Determine the [X, Y] coordinate at the center of the cell enclosing the given text.  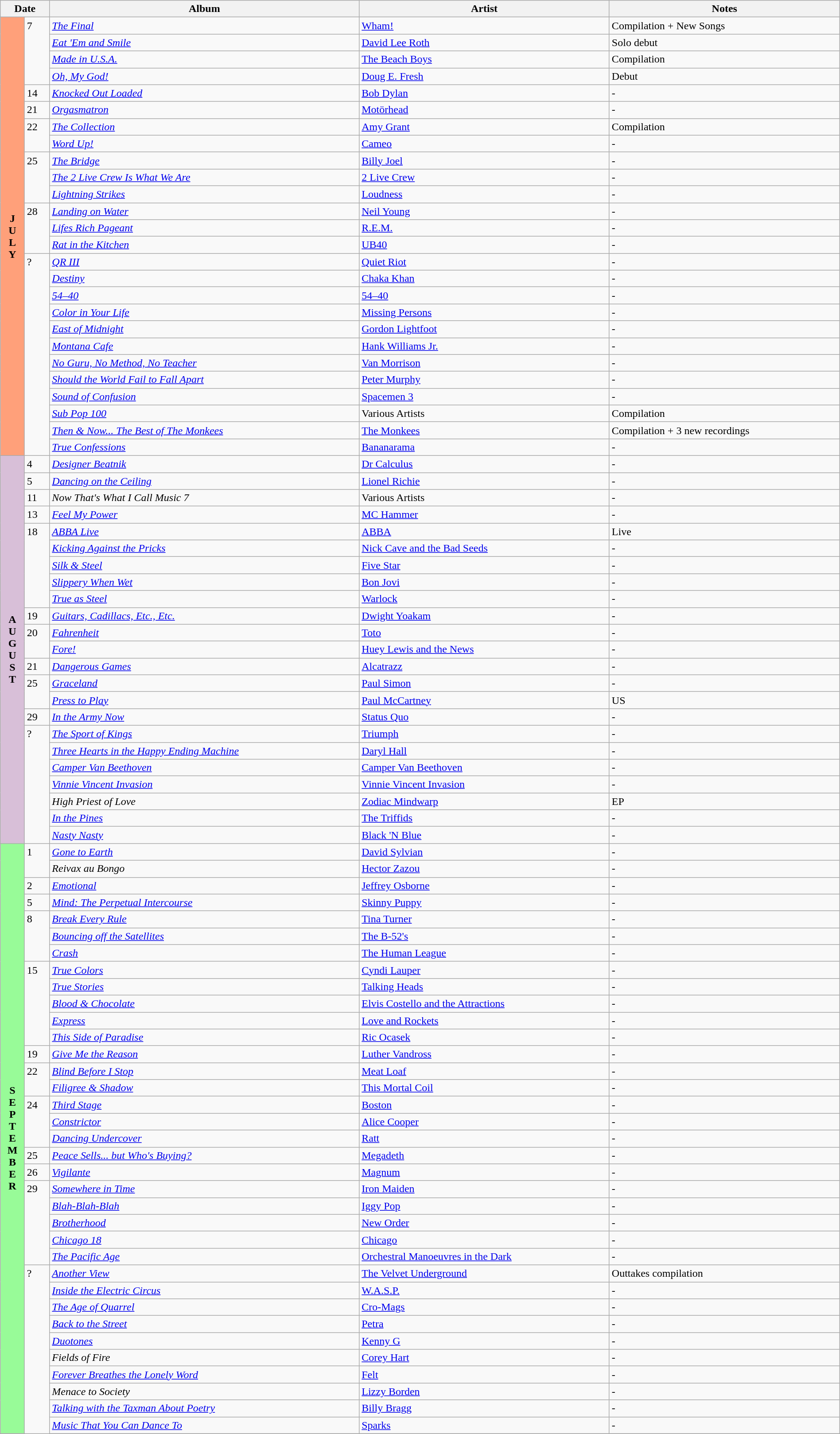
Montana Cafe [205, 346]
Elvis Costello and the Attractions [485, 1003]
Huey Lewis and the News [485, 649]
Orchestral Manoeuvres in the Dark [485, 1256]
Hank Williams Jr. [485, 346]
8 [37, 936]
Eat 'Em and Smile [205, 43]
Somewhere in Time [205, 1189]
Cro-Mags [485, 1307]
Amy Grant [485, 127]
Sub Pop 100 [205, 413]
Break Every Rule [205, 919]
Alice Cooper [485, 1122]
This Mortal Coil [485, 1088]
Duotones [205, 1341]
Solo debut [724, 43]
Missing Persons [485, 312]
Sound of Confusion [205, 396]
Date [25, 9]
In the Pines [205, 818]
1 [37, 860]
Gordon Lightfoot [485, 329]
Dr Calculus [485, 464]
Inside the Electric Circus [205, 1290]
Five Star [485, 565]
Constrictor [205, 1122]
JULY [12, 237]
Should the World Fail to Fall Apart [205, 380]
Daryl Hall [485, 751]
Rat in the Kitchen [205, 245]
11 [37, 498]
Van Morrison [485, 363]
Live [724, 532]
Landing on Water [205, 211]
Chaka Khan [485, 279]
AUGUST [12, 649]
Music That You Can Dance To [205, 1425]
The B-52's [485, 936]
ABBA [485, 532]
The Age of Quarrel [205, 1307]
Press to Play [205, 700]
True Colors [205, 970]
Slippery When Wet [205, 582]
Peter Murphy [485, 380]
The Velvet Underground [485, 1273]
Bon Jovi [485, 582]
The Final [205, 26]
Nick Cave and the Bad Seeds [485, 548]
Vigilante [205, 1172]
Destiny [205, 279]
Loudness [485, 194]
Kenny G [485, 1341]
David Sylvian [485, 852]
Brotherhood [205, 1223]
Billy Joel [485, 160]
Made in U.S.A. [205, 59]
Forever Breathes the Lonely Word [205, 1375]
True as Steel [205, 599]
26 [37, 1172]
Peace Sells... but Who's Buying? [205, 1155]
Iggy Pop [485, 1206]
Reivax au Bongo [205, 869]
Crash [205, 953]
Notes [724, 9]
ABBA Live [205, 532]
Tina Turner [485, 919]
No Guru, No Method, No Teacher [205, 363]
Mind: The Perpetual Intercourse [205, 902]
Meat Loaf [485, 1071]
15 [37, 1003]
Luther Vandross [485, 1054]
David Lee Roth [485, 43]
Cyndi Lauper [485, 970]
2 [37, 886]
The Bridge [205, 160]
Hector Zazou [485, 869]
True Confessions [205, 447]
Toto [485, 633]
Blood & Chocolate [205, 1003]
The 2 Live Crew Is What We Are [205, 177]
Petra [485, 1324]
Warlock [485, 599]
The Pacific Age [205, 1256]
Love and Rockets [485, 1020]
Cameo [485, 144]
Ratt [485, 1139]
East of Midnight [205, 329]
Lizzy Borden [485, 1391]
Lifes Rich Pageant [205, 228]
Another View [205, 1273]
Third Stage [205, 1105]
Chicago [485, 1240]
Sparks [485, 1425]
Feel My Power [205, 515]
Color in Your Life [205, 312]
Kicking Against the Pricks [205, 548]
Bouncing off the Satellites [205, 936]
Orgasmatron [205, 110]
24 [37, 1122]
Artist [485, 9]
Bananarama [485, 447]
US [724, 700]
The Triffids [485, 818]
New Order [485, 1223]
EP [724, 801]
Dwight Yoakam [485, 616]
Then & Now... The Best of The Monkees [205, 430]
Magnum [485, 1172]
Graceland [205, 683]
Back to the Street [205, 1324]
Album [205, 9]
7 [37, 51]
Alcatrazz [485, 666]
The Sport of Kings [205, 734]
Zodiac Mindwarp [485, 801]
Silk & Steel [205, 565]
Megadeth [485, 1155]
Felt [485, 1375]
Doug E. Fresh [485, 76]
Lionel Richie [485, 481]
Dancing on the Ceiling [205, 481]
UB40 [485, 245]
18 [37, 565]
Talking with the Taxman About Poetry [205, 1408]
Chicago 18 [205, 1240]
Oh, My God! [205, 76]
Blah-Blah-Blah [205, 1206]
2 Live Crew [485, 177]
Wham! [485, 26]
Three Hearts in the Happy Ending Machine [205, 751]
Spacemen 3 [485, 396]
MC Hammer [485, 515]
Paul McCartney [485, 700]
True Stories [205, 987]
Triumph [485, 734]
Jeffrey Osborne [485, 886]
Filigree & Shadow [205, 1088]
Emotional [205, 886]
Now That's What I Call Music 7 [205, 498]
Fields of Fire [205, 1358]
14 [37, 93]
Outtakes compilation [724, 1273]
Dangerous Games [205, 666]
Guitars, Cadillacs, Etc., Etc. [205, 616]
Neil Young [485, 211]
Talking Heads [485, 987]
The Human League [485, 953]
W.A.S.P. [485, 1290]
Bob Dylan [485, 93]
Ric Ocasek [485, 1038]
Word Up! [205, 144]
Billy Bragg [485, 1408]
Lightning Strikes [205, 194]
Express [205, 1020]
Quiet Riot [485, 262]
Give Me the Reason [205, 1054]
The Beach Boys [485, 59]
The Monkees [485, 430]
Blind Before I Stop [205, 1071]
Nasty Nasty [205, 835]
Status Quo [485, 717]
Motörhead [485, 110]
Boston [485, 1105]
Paul Simon [485, 683]
28 [37, 228]
Compilation + 3 new recordings [724, 430]
Debut [724, 76]
4 [37, 464]
Fore! [205, 649]
Black 'N Blue [485, 835]
Gone to Earth [205, 852]
Fahrenheit [205, 633]
The Collection [205, 127]
Knocked Out Loaded [205, 93]
R.E.M. [485, 228]
QR III [205, 262]
Dancing Undercover [205, 1139]
Menace to Society [205, 1391]
Corey Hart [485, 1358]
High Priest of Love [205, 801]
13 [37, 515]
Compilation + New Songs [724, 26]
Iron Maiden [485, 1189]
Skinny Puppy [485, 902]
Designer Beatnik [205, 464]
This Side of Paradise [205, 1038]
20 [37, 641]
SEPTEMBER [12, 1139]
In the Army Now [205, 717]
